Scan for the cell matching the given text and deliver its [X, Y] coordinate at center. 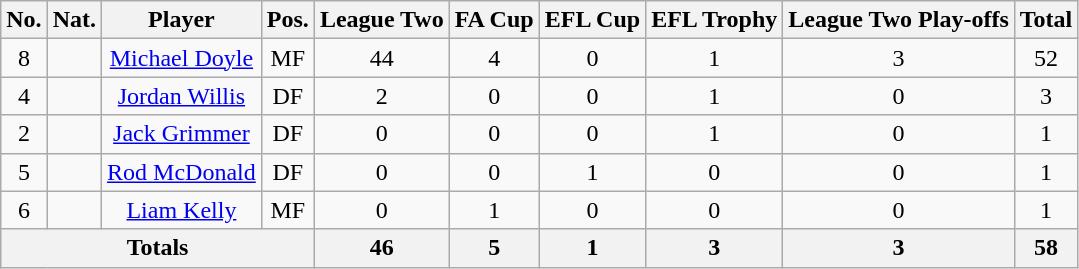
46 [382, 248]
No. [24, 20]
Jordan Willis [182, 96]
44 [382, 58]
Totals [158, 248]
Total [1046, 20]
League Two [382, 20]
Pos. [288, 20]
Jack Grimmer [182, 134]
FA Cup [494, 20]
8 [24, 58]
Liam Kelly [182, 210]
Rod McDonald [182, 172]
6 [24, 210]
58 [1046, 248]
Player [182, 20]
EFL Trophy [714, 20]
EFL Cup [592, 20]
Nat. [74, 20]
52 [1046, 58]
League Two Play-offs [898, 20]
Michael Doyle [182, 58]
